Provide the (X, Y) coordinate of the cell's center where the given text is located.  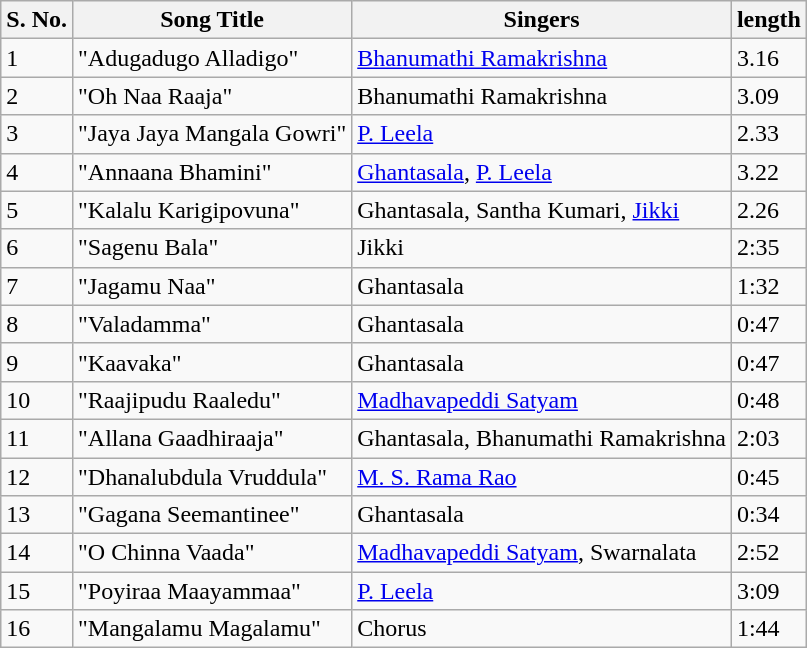
12 (37, 477)
Ghantasala, P. Leela (542, 172)
Singers (542, 20)
5 (37, 210)
7 (37, 286)
"Raajipudu Raaledu" (212, 400)
2:52 (768, 553)
S. No. (37, 20)
0:45 (768, 477)
"O Chinna Vaada" (212, 553)
8 (37, 324)
15 (37, 591)
14 (37, 553)
"Sagenu Bala" (212, 248)
9 (37, 362)
M. S. Rama Rao (542, 477)
2 (37, 96)
Jikki (542, 248)
11 (37, 438)
3.09 (768, 96)
"Adugadugo Alladigo" (212, 58)
"Jaya Jaya Mangala Gowri" (212, 134)
4 (37, 172)
"Kalalu Karigipovuna" (212, 210)
"Kaavaka" (212, 362)
"Oh Naa Raaja" (212, 96)
10 (37, 400)
3.16 (768, 58)
Ghantasala, Bhanumathi Ramakrishna (542, 438)
"Allana Gaadhiraaja" (212, 438)
"Jagamu Naa" (212, 286)
"Gagana Seemantinee" (212, 515)
Madhavapeddi Satyam (542, 400)
2:35 (768, 248)
1:44 (768, 629)
2.26 (768, 210)
2.33 (768, 134)
Madhavapeddi Satyam, Swarnalata (542, 553)
2:03 (768, 438)
Ghantasala, Santha Kumari, Jikki (542, 210)
"Dhanalubdula Vruddula" (212, 477)
"Valadamma" (212, 324)
3:09 (768, 591)
13 (37, 515)
0:34 (768, 515)
Song Title (212, 20)
"Poyiraa Maayammaa" (212, 591)
1 (37, 58)
3.22 (768, 172)
3 (37, 134)
6 (37, 248)
"Mangalamu Magalamu" (212, 629)
Chorus (542, 629)
0:48 (768, 400)
16 (37, 629)
"Annaana Bhamini" (212, 172)
1:32 (768, 286)
length (768, 20)
